Search for the cell housing the specified text and yield its [X, Y] center coordinate. 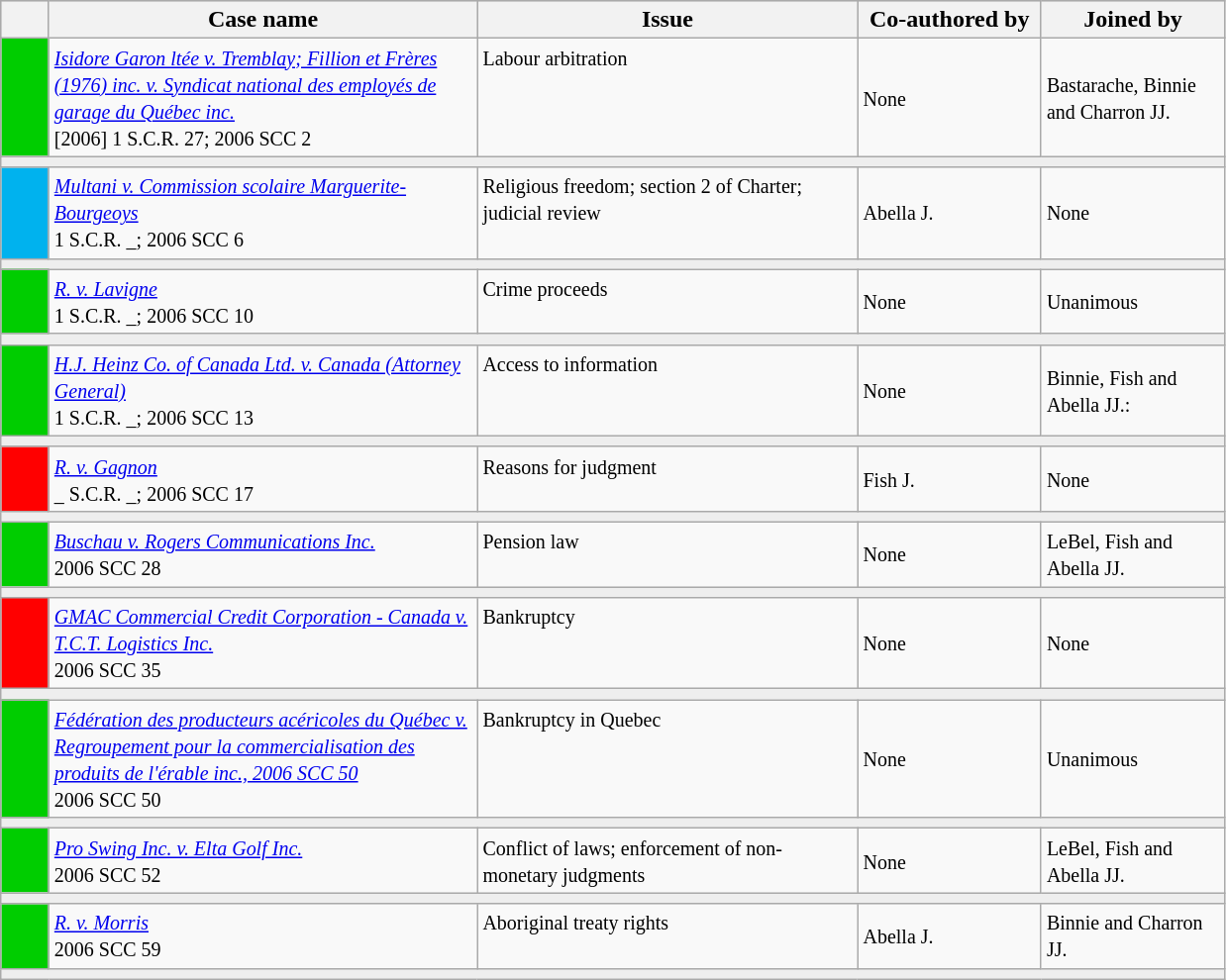
Bastarache, Binnie and Charron JJ. [1133, 97]
Pension law [667, 554]
R. v. Lavigne 1 S.C.R. _; 2006 SCC 10 [263, 301]
Access to information [667, 390]
Multani v. Commission scolaire Marguerite-Bourgeoys 1 S.C.R. _; 2006 SCC 6 [263, 213]
Co-authored by [949, 20]
Binnie, Fish and Abella JJ.: [1133, 390]
Aboriginal treaty rights [667, 936]
Bankruptcy [667, 643]
R. v. Gagnon _ S.C.R. _; 2006 SCC 17 [263, 479]
Reasons for judgment [667, 479]
Pro Swing Inc. v. Elta Golf Inc. 2006 SCC 52 [263, 861]
Case name [263, 20]
Buschau v. Rogers Communications Inc. 2006 SCC 28 [263, 554]
Issue [667, 20]
Crime proceeds [667, 301]
H.J. Heinz Co. of Canada Ltd. v. Canada (Attorney General) 1 S.C.R. _; 2006 SCC 13 [263, 390]
Bankruptcy in Quebec [667, 758]
Fish J. [949, 479]
Conflict of laws; enforcement of non-monetary judgments [667, 861]
R. v. Morris 2006 SCC 59 [263, 936]
GMAC Commercial Credit Corporation - Canada v. T.C.T. Logistics Inc. 2006 SCC 35 [263, 643]
Binnie and Charron JJ. [1133, 936]
Joined by [1133, 20]
Labour arbitration [667, 97]
Religious freedom; section 2 of Charter; judicial review [667, 213]
Fédération des producteurs acéricoles du Québec v. Regroupement pour la commercialisation des produits de l'érable inc., 2006 SCC 50 2006 SCC 50 [263, 758]
